Locate the cell with the specified text and output its (X, Y) center coordinate. 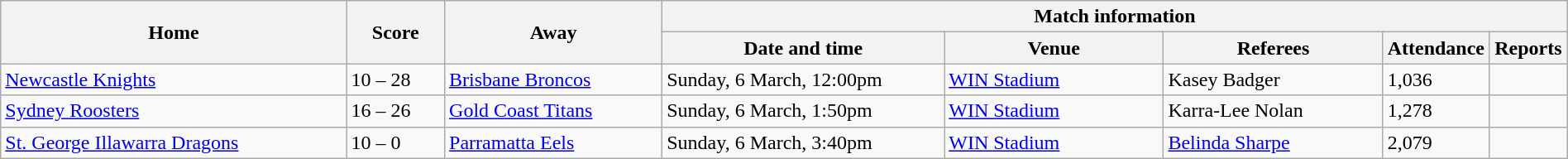
2,079 (1436, 142)
Date and time (804, 48)
Kasey Badger (1274, 79)
Gold Coast Titans (554, 111)
1,278 (1436, 111)
Attendance (1436, 48)
Score (395, 32)
Away (554, 32)
Sunday, 6 March, 12:00pm (804, 79)
1,036 (1436, 79)
Reports (1528, 48)
10 – 0 (395, 142)
Sydney Roosters (174, 111)
10 – 28 (395, 79)
Sunday, 6 March, 1:50pm (804, 111)
Venue (1054, 48)
Referees (1274, 48)
Karra-Lee Nolan (1274, 111)
Newcastle Knights (174, 79)
Sunday, 6 March, 3:40pm (804, 142)
Brisbane Broncos (554, 79)
St. George Illawarra Dragons (174, 142)
Parramatta Eels (554, 142)
Belinda Sharpe (1274, 142)
Match information (1115, 17)
16 – 26 (395, 111)
Home (174, 32)
